Locate the cell with the specified text and output its [X, Y] center coordinate. 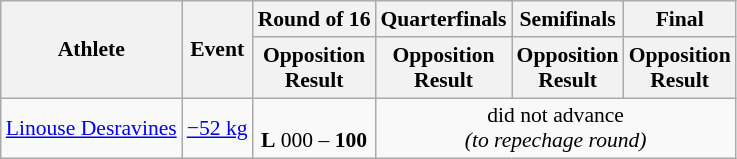
Quarterfinals [443, 19]
Event [218, 50]
Round of 16 [314, 19]
Linouse Desravines [92, 128]
Semifinals [568, 19]
did not advance(to repechage round) [555, 128]
−52 kg [218, 128]
Athlete [92, 50]
Final [680, 19]
L 000 – 100 [314, 128]
